Scan for the cell matching the given text and deliver its [X, Y] coordinate at center. 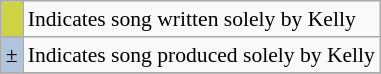
± [12, 55]
Indicates song produced solely by Kelly [202, 55]
Indicates song written solely by Kelly [202, 19]
